Capture the cell that displays the provided text and extract its (X, Y) central coordinate. 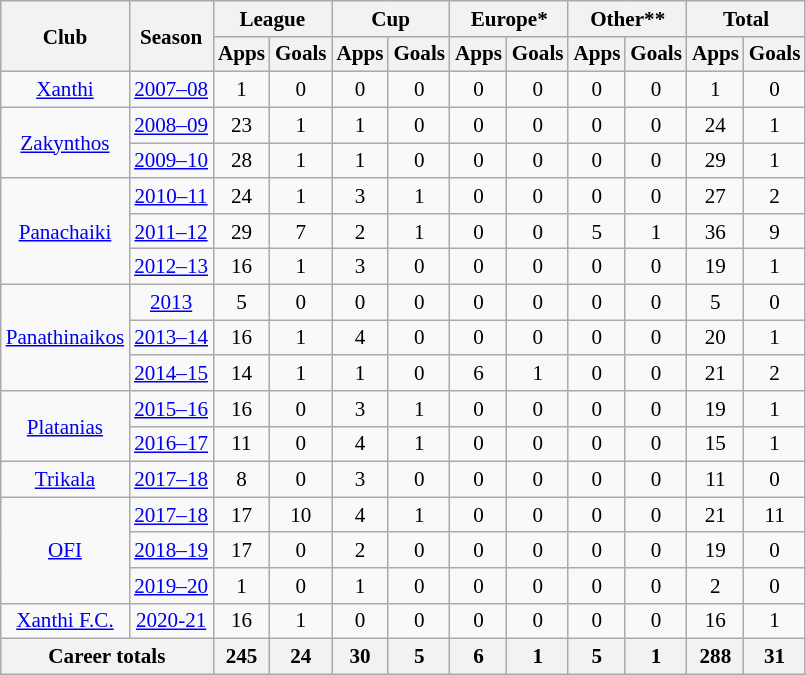
2019–20 (171, 586)
36 (716, 230)
9 (775, 230)
10 (301, 514)
2007–08 (171, 90)
2012–13 (171, 266)
Career totals (107, 656)
2015–16 (171, 408)
Trikala (65, 480)
2008–09 (171, 124)
15 (716, 444)
7 (301, 230)
14 (242, 372)
2010–11 (171, 196)
Season (171, 36)
23 (242, 124)
2013 (171, 302)
2011–12 (171, 230)
288 (716, 656)
League (272, 18)
Platanias (65, 426)
Cup (391, 18)
2009–10 (171, 160)
Zakynthos (65, 142)
Club (65, 36)
Xanthi (65, 90)
2014–15 (171, 372)
OFI (65, 550)
2016–17 (171, 444)
28 (242, 160)
8 (242, 480)
27 (716, 196)
31 (775, 656)
2013–14 (171, 338)
30 (360, 656)
Europe* (509, 18)
2020-21 (171, 620)
2018–19 (171, 550)
Xanthi F.C. (65, 620)
Panachaiki (65, 231)
Total (746, 18)
Other** (627, 18)
245 (242, 656)
Panathinaikos (65, 337)
20 (716, 338)
